Return the (x, y) coordinate for the center point of the cell that contains the specified text.  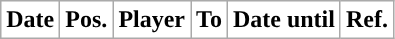
Ref. (366, 20)
Pos. (86, 20)
Date until (284, 20)
Date (30, 20)
Player (152, 20)
To (210, 20)
